Search for the cell housing the specified text and yield its [X, Y] center coordinate. 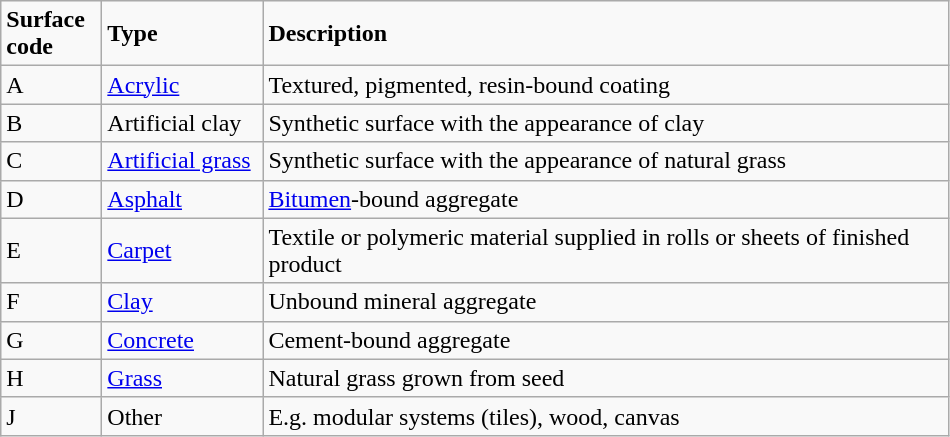
B [52, 123]
Textile or polymeric material supplied in rolls or sheets of finished product [606, 250]
Asphalt [182, 199]
F [52, 302]
Natural grass grown from seed [606, 378]
Concrete [182, 340]
Grass [182, 378]
Textured, pigmented, resin-bound coating [606, 85]
C [52, 161]
Unbound mineral aggregate [606, 302]
D [52, 199]
Artificial grass [182, 161]
Description [606, 34]
Synthetic surface with the appearance of clay [606, 123]
Other [182, 416]
H [52, 378]
A [52, 85]
Synthetic surface with the appearance of natural grass [606, 161]
Clay [182, 302]
Cement-bound aggregate [606, 340]
J [52, 416]
E.g. modular systems (tiles), wood, canvas [606, 416]
E [52, 250]
Type [182, 34]
Artificial clay [182, 123]
G [52, 340]
Surface code [52, 34]
Carpet [182, 250]
Acrylic [182, 85]
Bitumen-bound aggregate [606, 199]
